From the cell containing the given text, extract its center point as (x, y) coordinate. 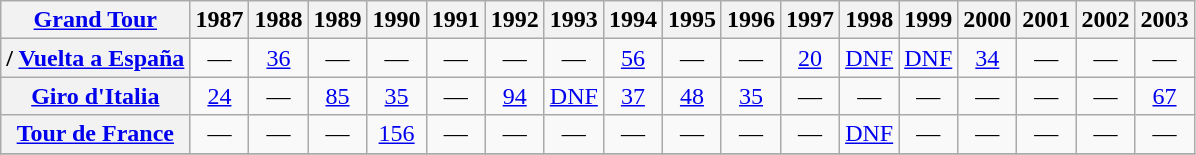
1993 (574, 20)
2003 (1164, 20)
1988 (278, 20)
67 (1164, 96)
1989 (338, 20)
1996 (750, 20)
156 (396, 134)
48 (692, 96)
2000 (988, 20)
1997 (810, 20)
2001 (1046, 20)
1995 (692, 20)
34 (988, 58)
/ Vuelta a España (96, 58)
Giro d'Italia (96, 96)
20 (810, 58)
24 (220, 96)
1987 (220, 20)
2002 (1106, 20)
Tour de France (96, 134)
85 (338, 96)
1990 (396, 20)
1999 (928, 20)
1991 (456, 20)
36 (278, 58)
1992 (514, 20)
1998 (870, 20)
37 (632, 96)
Grand Tour (96, 20)
94 (514, 96)
56 (632, 58)
1994 (632, 20)
